Detect which cell encompasses the target text, then output its [x, y] center coordinate. 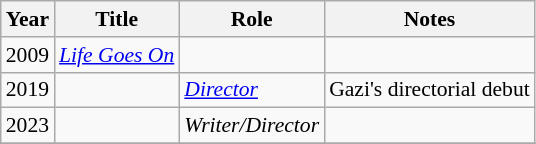
Gazi's directorial debut [430, 90]
Writer/Director [252, 126]
2019 [28, 90]
Life Goes On [116, 55]
Year [28, 19]
Role [252, 19]
Notes [430, 19]
2023 [28, 126]
Title [116, 19]
Director [252, 90]
2009 [28, 55]
